Search for the cell housing the specified text and yield its (x, y) center coordinate. 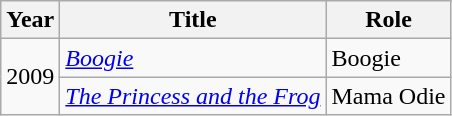
Title (193, 20)
Year (30, 20)
Mama Odie (388, 96)
The Princess and the Frog (193, 96)
Role (388, 20)
2009 (30, 77)
